Search for the cell housing the specified text and yield its [x, y] center coordinate. 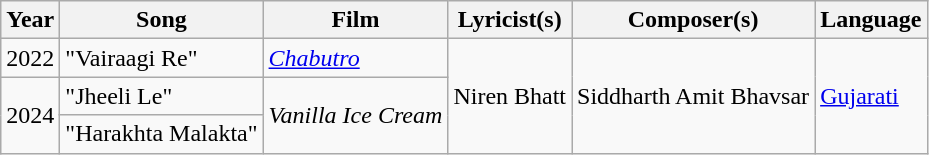
Gujarati [871, 96]
Siddharth Amit Bhavsar [694, 96]
Lyricist(s) [510, 20]
Year [30, 20]
Film [356, 20]
"Jheeli Le" [162, 96]
Composer(s) [694, 20]
Language [871, 20]
2022 [30, 58]
"Harakhta Malakta" [162, 134]
Chabutro [356, 58]
Niren Bhatt [510, 96]
2024 [30, 115]
"Vairaagi Re" [162, 58]
Vanilla Ice Cream [356, 115]
Song [162, 20]
